For the text-containing cell, return its midpoint in (X, Y) coordinate format. 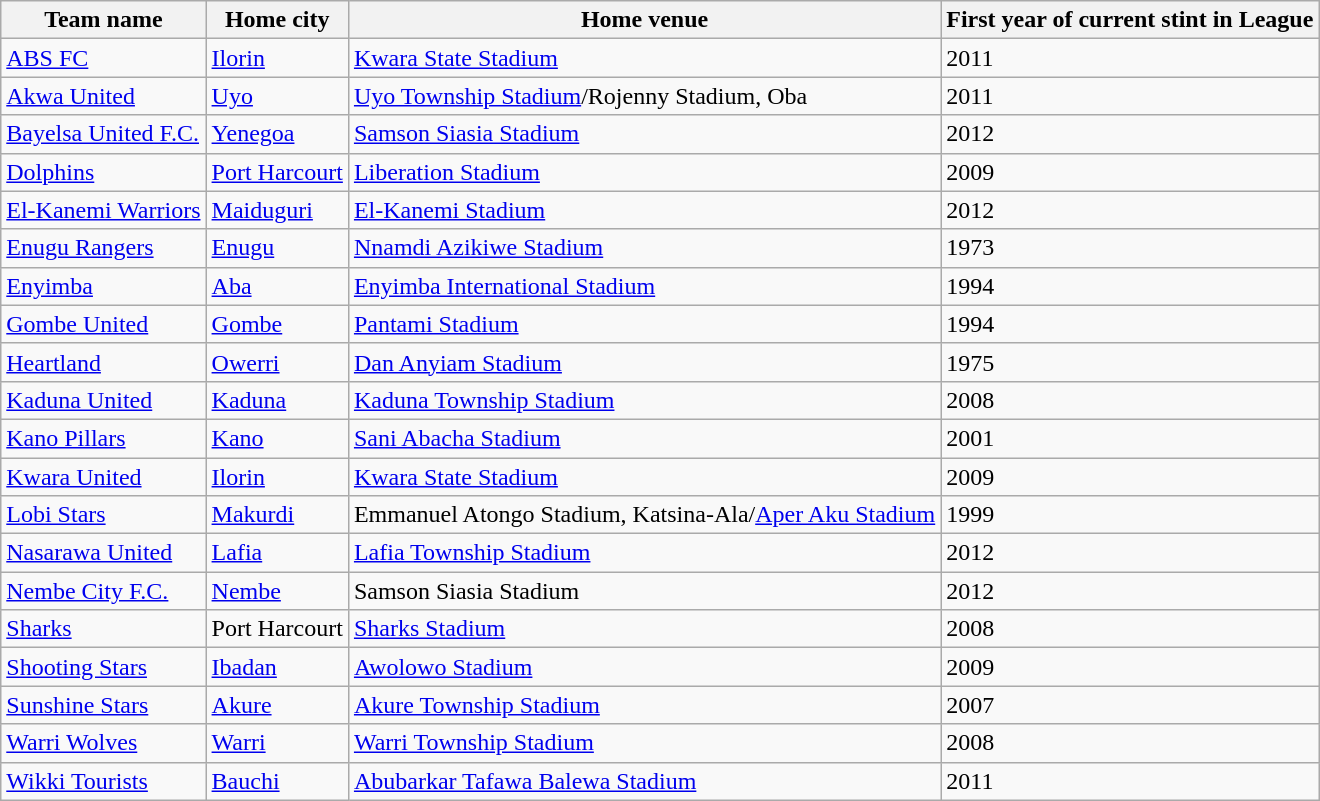
Sharks (104, 629)
Abubarkar Tafawa Balewa Stadium (644, 781)
1973 (1130, 248)
Kaduna Township Stadium (644, 400)
Gombe (277, 324)
Enugu (277, 248)
Bauchi (277, 781)
Makurdi (277, 515)
Akure (277, 705)
Wikki Tourists (104, 781)
Maiduguri (277, 210)
Lobi Stars (104, 515)
Uyo Township Stadium/Rojenny Stadium, Oba (644, 96)
Warri Wolves (104, 743)
Home venue (644, 20)
Akwa United (104, 96)
Ibadan (277, 667)
1975 (1130, 362)
Kaduna United (104, 400)
Enyimba (104, 286)
1999 (1130, 515)
Enyimba International Stadium (644, 286)
Warri Township Stadium (644, 743)
Heartland (104, 362)
Nembe City F.C. (104, 591)
Warri (277, 743)
Enugu Rangers (104, 248)
Lafia (277, 553)
Liberation Stadium (644, 172)
Dolphins (104, 172)
Lafia Township Stadium (644, 553)
Nembe (277, 591)
Home city (277, 20)
Emmanuel Atongo Stadium, Katsina-Ala/Aper Aku Stadium (644, 515)
El-Kanemi Warriors (104, 210)
Kwara United (104, 477)
Nnamdi Azikiwe Stadium (644, 248)
Awolowo Stadium (644, 667)
Dan Anyiam Stadium (644, 362)
Yenegoa (277, 134)
Team name (104, 20)
Kaduna (277, 400)
ABS FC (104, 58)
Shooting Stars (104, 667)
2001 (1130, 438)
Aba (277, 286)
El-Kanemi Stadium (644, 210)
Akure Township Stadium (644, 705)
Gombe United (104, 324)
Kano (277, 438)
Bayelsa United F.C. (104, 134)
Owerri (277, 362)
Sharks Stadium (644, 629)
2007 (1130, 705)
First year of current stint in League (1130, 20)
Kano Pillars (104, 438)
Pantami Stadium (644, 324)
Sunshine Stars (104, 705)
Sani Abacha Stadium (644, 438)
Nasarawa United (104, 553)
Uyo (277, 96)
